Locate the cell with the specified text and output its (X, Y) center coordinate. 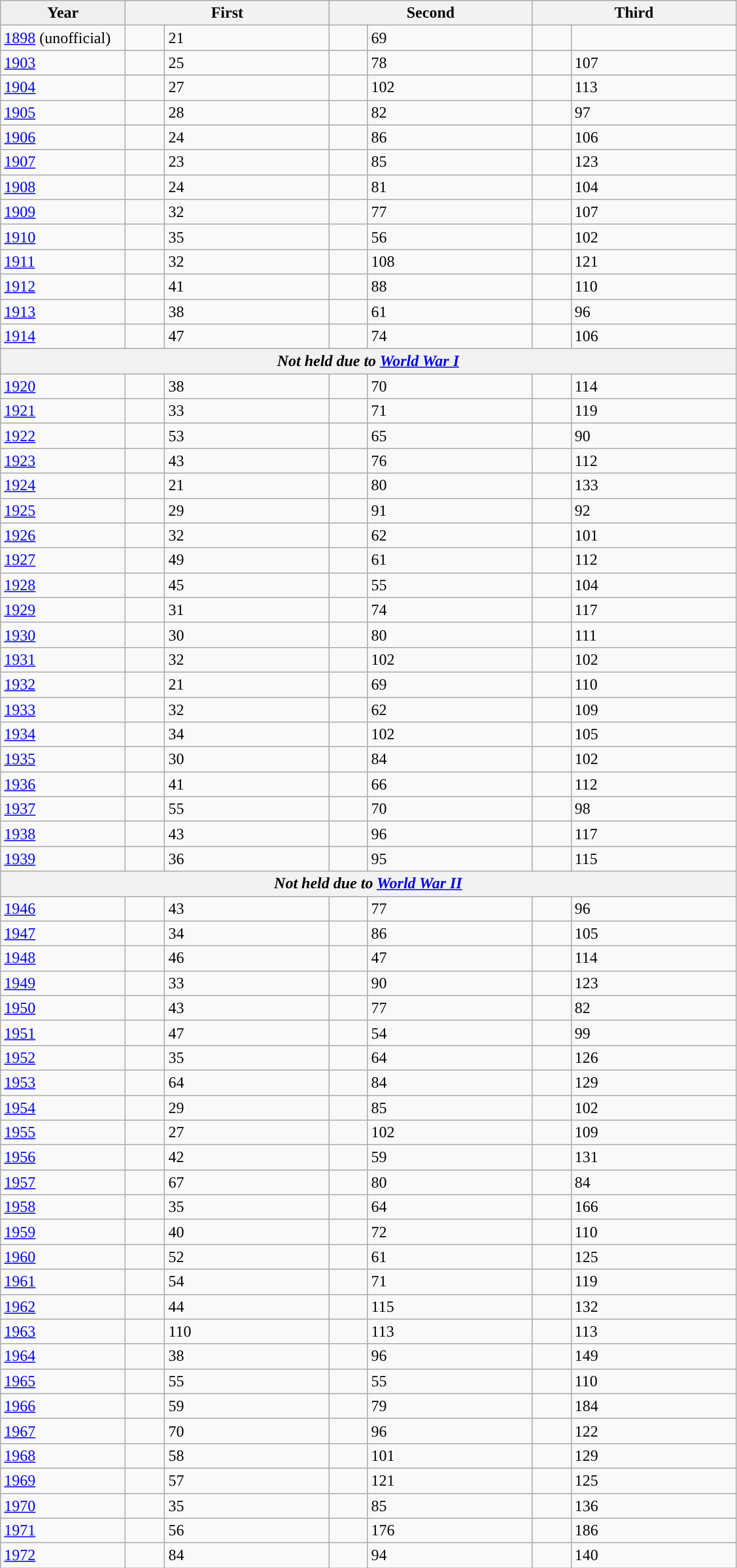
1923 (63, 461)
67 (247, 1182)
97 (653, 112)
92 (653, 510)
108 (450, 261)
65 (450, 436)
49 (247, 560)
79 (450, 1406)
1956 (63, 1158)
44 (247, 1307)
1928 (63, 585)
1972 (63, 1556)
111 (653, 635)
1935 (63, 759)
1965 (63, 1381)
1968 (63, 1456)
1971 (63, 1531)
78 (450, 63)
Not held due to World War II (368, 884)
1907 (63, 162)
1961 (63, 1282)
25 (247, 63)
Not held due to World War I (368, 361)
1931 (63, 659)
Year (63, 13)
126 (653, 1058)
1903 (63, 63)
1950 (63, 1008)
1910 (63, 237)
57 (247, 1480)
1913 (63, 312)
1969 (63, 1480)
1933 (63, 709)
40 (247, 1232)
1911 (63, 261)
1925 (63, 510)
1958 (63, 1207)
1929 (63, 610)
95 (450, 859)
184 (653, 1406)
1908 (63, 187)
132 (653, 1307)
Third (634, 13)
1966 (63, 1406)
1939 (63, 859)
1957 (63, 1182)
36 (247, 859)
1967 (63, 1431)
1959 (63, 1232)
1953 (63, 1082)
122 (653, 1431)
1970 (63, 1505)
31 (247, 610)
81 (450, 187)
1948 (63, 958)
1924 (63, 486)
1934 (63, 735)
58 (247, 1456)
1951 (63, 1033)
1955 (63, 1133)
98 (653, 809)
1949 (63, 983)
1938 (63, 834)
136 (653, 1505)
186 (653, 1531)
76 (450, 461)
1914 (63, 337)
1936 (63, 784)
First (228, 13)
1960 (63, 1257)
1906 (63, 137)
1947 (63, 933)
1922 (63, 436)
1952 (63, 1058)
1909 (63, 212)
1930 (63, 635)
23 (247, 162)
1962 (63, 1307)
1927 (63, 560)
149 (653, 1356)
166 (653, 1207)
45 (247, 585)
72 (450, 1232)
1932 (63, 684)
131 (653, 1158)
1905 (63, 112)
66 (450, 784)
1912 (63, 286)
176 (450, 1531)
133 (653, 486)
1937 (63, 809)
99 (653, 1033)
1898 (unofficial) (63, 38)
1921 (63, 411)
94 (450, 1556)
1920 (63, 386)
52 (247, 1257)
28 (247, 112)
1963 (63, 1331)
91 (450, 510)
1946 (63, 909)
1926 (63, 535)
46 (247, 958)
1954 (63, 1108)
88 (450, 286)
140 (653, 1556)
1964 (63, 1356)
53 (247, 436)
Second (430, 13)
1904 (63, 88)
42 (247, 1158)
